Pinpoint the cell where the given text exists, returning its (x, y) midpoint coordinate. 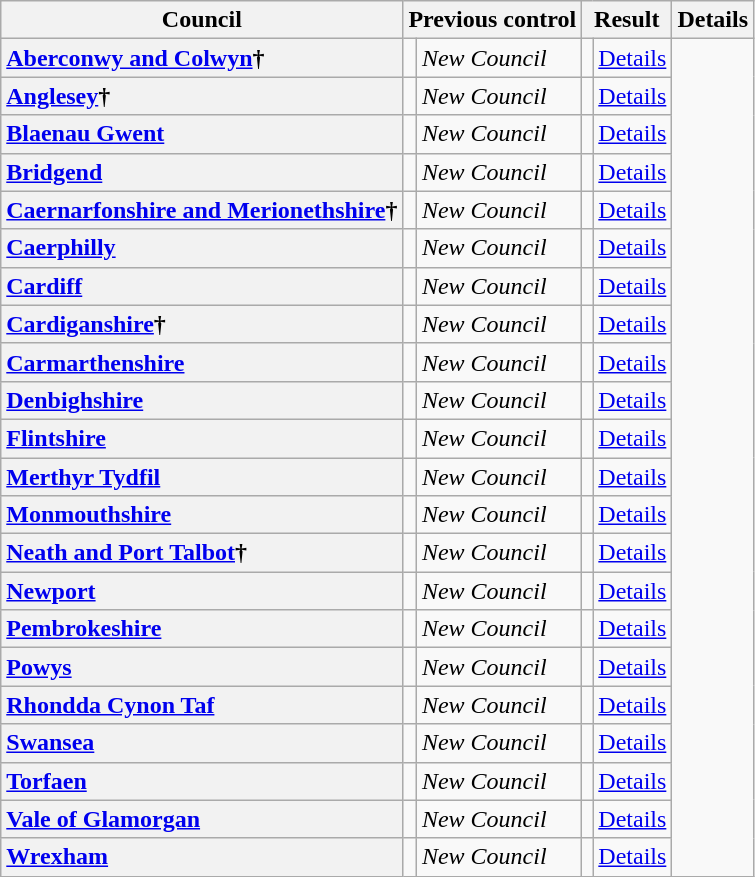
Cardiff (202, 286)
Caernarfonshire and Merionethshire† (202, 210)
Merthyr Tydfil (202, 477)
Powys (202, 667)
Swansea (202, 743)
Monmouthshire (202, 515)
Denbighshire (202, 400)
Blaenau Gwent (202, 134)
Result (627, 20)
Previous control (492, 20)
Anglesey† (202, 96)
Wrexham (202, 857)
Neath and Port Talbot† (202, 553)
Aberconwy and Colwyn† (202, 58)
Torfaen (202, 781)
Caerphilly (202, 248)
Cardiganshire† (202, 324)
Rhondda Cynon Taf (202, 705)
Bridgend (202, 172)
Vale of Glamorgan (202, 819)
Council (202, 20)
Pembrokeshire (202, 629)
Newport (202, 591)
Flintshire (202, 438)
Carmarthenshire (202, 362)
